Scan for the cell matching the given text and deliver its (X, Y) coordinate at center. 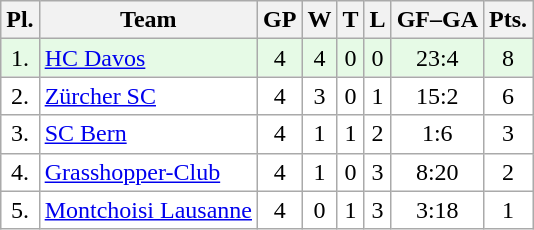
5. (20, 210)
Pl. (20, 20)
GP (280, 20)
HC Davos (148, 58)
8 (508, 58)
GF–GA (437, 20)
23:4 (437, 58)
3:18 (437, 210)
T (350, 20)
L (378, 20)
Montchoisi Lausanne (148, 210)
Zürcher SC (148, 96)
3. (20, 134)
2. (20, 96)
1:6 (437, 134)
Grasshopper-Club (148, 172)
SC Bern (148, 134)
15:2 (437, 96)
4. (20, 172)
Team (148, 20)
1. (20, 58)
6 (508, 96)
Pts. (508, 20)
W (320, 20)
8:20 (437, 172)
